Locate the cell with the specified text and output its (x, y) center coordinate. 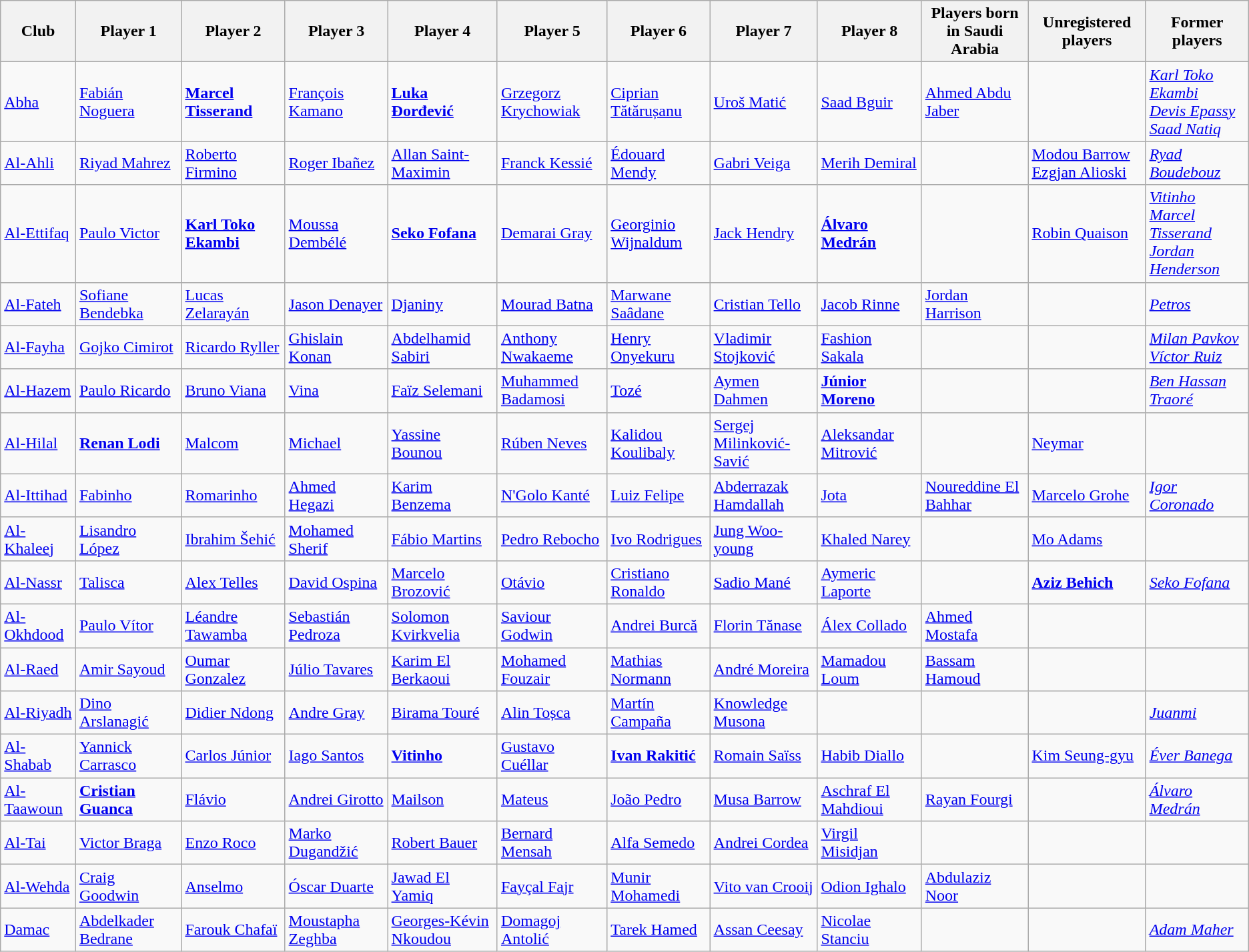
Milan Pavkov Víctor Ruiz (1197, 347)
Rúben Neves (552, 443)
Ciprian Tătărușanu (659, 101)
Al-Riyadh (39, 712)
Florin Tănase (763, 626)
David Ospina (336, 582)
Grzegorz Krychowiak (552, 101)
Roger Ibañez (336, 163)
Al-Ahli (39, 163)
Cristian Guanca (128, 799)
Faïz Selemani (442, 391)
Moustapha Zeghba (336, 930)
Uroš Matić (763, 101)
Marcel Tisserand (234, 101)
Andre Gray (336, 712)
Ahmed Hegazi (336, 495)
Iago Santos (336, 757)
Sadio Mané (763, 582)
Aleksandar Mitrović (869, 443)
Lucas Zelarayán (234, 304)
Saviour Godwin (552, 626)
Muhammed Badamosi (552, 391)
Jota (869, 495)
Romain Saïss (763, 757)
Cristian Tello (763, 304)
Tozé (659, 391)
Sofiane Bendebka (128, 304)
Álex Collado (869, 626)
Abdelhamid Sabiri (442, 347)
Alfa Semedo (659, 843)
Yannick Carrasco (128, 757)
Al-Okhdood (39, 626)
Robin Quaison (1087, 233)
Malcom (234, 443)
Paulo Vítor (128, 626)
Aschraf El Mahdioui (869, 799)
Yassine Bounou (442, 443)
João Pedro (659, 799)
Gabri Veiga (763, 163)
Abderrazak Hamdallah (763, 495)
Ahmed Mostafa (975, 626)
Abdelkader Bedrane (128, 930)
Georges-Kévin Nkoudou (442, 930)
François Kamano (336, 101)
Players born in Saudi Arabia (975, 31)
Fabián Noguera (128, 101)
Bruno Viana (234, 391)
Martín Campaña (659, 712)
Allan Saint-Maximin (442, 163)
Alex Telles (234, 582)
Júnior Moreno (869, 391)
Al-Hazem (39, 391)
Bassam Hamoud (975, 668)
Demarai Gray (552, 233)
Mamadou Loum (869, 668)
Didier Ndong (234, 712)
Riyad Mahrez (128, 163)
Fashion Sakala (869, 347)
Fábio Martins (442, 539)
Player 6 (659, 31)
Noureddine El Bahhar (975, 495)
Al-Taawoun (39, 799)
Fayçal Fajr (552, 886)
Player 1 (128, 31)
Paulo Ricardo (128, 391)
Gojko Cimirot (128, 347)
Craig Goodwin (128, 886)
Luka Đorđević (442, 101)
Léandre Tawamba (234, 626)
Renan Lodi (128, 443)
Abdulaziz Noor (975, 886)
Merih Demiral (869, 163)
Júlio Tavares (336, 668)
Knowledge Musona (763, 712)
Pedro Rebocho (552, 539)
Ryad Boudebouz (1197, 163)
Khaled Narey (869, 539)
Paulo Victor (128, 233)
Kim Seung-gyu (1087, 757)
Player 3 (336, 31)
Jawad El Yamiq (442, 886)
Karim Benzema (442, 495)
Aziz Behich (1087, 582)
Al-Fateh (39, 304)
Assan Ceesay (763, 930)
Bernard Mensah (552, 843)
Ben Hassan Traoré (1197, 391)
Al-Raed (39, 668)
Franck Kessié (552, 163)
Lisandro López (128, 539)
Mo Adams (1087, 539)
Marcelo Grohe (1087, 495)
Player 7 (763, 31)
Farouk Chafaï (234, 930)
Dino Arslanagić (128, 712)
Al-Ettifaq (39, 233)
Ricardo Ryller (234, 347)
Djaniny (442, 304)
Vitinho (442, 757)
Mathias Normann (659, 668)
Marko Dugandžić (336, 843)
Luiz Felipe (659, 495)
Club (39, 31)
Sergej Milinković-Savić (763, 443)
Michael (336, 443)
Solomon Kvirkvelia (442, 626)
Al-Nassr (39, 582)
Vladimir Stojković (763, 347)
Virgil Misidjan (869, 843)
Player 2 (234, 31)
Karl Toko Ekambi (234, 233)
Enzo Roco (234, 843)
Jack Hendry (763, 233)
Ghislain Konan (336, 347)
Al-Hilal (39, 443)
Andrei Girotto (336, 799)
Jordan Harrison (975, 304)
Anthony Nwakaeme (552, 347)
Flávio (234, 799)
Damac (39, 930)
Petros (1197, 304)
Fabinho (128, 495)
Mateus (552, 799)
Al-Fayha (39, 347)
Neymar (1087, 443)
Édouard Mendy (659, 163)
Mourad Batna (552, 304)
Jacob Rinne (869, 304)
Amir Sayoud (128, 668)
Romarinho (234, 495)
Tarek Hamed (659, 930)
Mailson (442, 799)
Moussa Dembélé (336, 233)
Al-Tai (39, 843)
N'Golo Kanté (552, 495)
Karim El Berkaoui (442, 668)
Former players (1197, 31)
Ivo Rodrigues (659, 539)
Óscar Duarte (336, 886)
Robert Bauer (442, 843)
Marwane Saâdane (659, 304)
Roberto Firmino (234, 163)
André Moreira (763, 668)
Ivan Rakitić (659, 757)
Unregistered players (1087, 31)
Player 4 (442, 31)
Odion Ighalo (869, 886)
Mohamed Fouzair (552, 668)
Marcelo Brozović (442, 582)
Aymen Dahmen (763, 391)
Oumar Gonzalez (234, 668)
Adam Maher (1197, 930)
Victor Braga (128, 843)
Player 5 (552, 31)
Vito van Crooij (763, 886)
Domagoj Antolić (552, 930)
Cristiano Ronaldo (659, 582)
Rayan Fourgi (975, 799)
Georginio Wijnaldum (659, 233)
Alin Toșca (552, 712)
Al-Ittihad (39, 495)
Player 8 (869, 31)
Juanmi (1197, 712)
Habib Diallo (869, 757)
Nicolae Stanciu (869, 930)
Ahmed Abdu Jaber (975, 101)
Abha (39, 101)
Kalidou Koulibaly (659, 443)
Al-Khaleej (39, 539)
Birama Touré (442, 712)
Mohamed Sherif (336, 539)
Andrei Cordea (763, 843)
Anselmo (234, 886)
Éver Banega (1197, 757)
Andrei Burcă (659, 626)
Saad Bguir (869, 101)
Carlos Júnior (234, 757)
Jason Denayer (336, 304)
Munir Mohamedi (659, 886)
Modou Barrow Ezgjan Alioski (1087, 163)
Musa Barrow (763, 799)
Ibrahim Šehić (234, 539)
Henry Onyekuru (659, 347)
Aymeric Laporte (869, 582)
Igor Coronado (1197, 495)
Al-Shabab (39, 757)
Gustavo Cuéllar (552, 757)
Vina (336, 391)
Jung Woo-young (763, 539)
Karl Toko Ekambi Devis Epassy Saad Natiq (1197, 101)
Sebastián Pedroza (336, 626)
Vitinho Marcel Tisserand Jordan Henderson (1197, 233)
Al-Wehda (39, 886)
Otávio (552, 582)
Talisca (128, 582)
